For the text-containing cell, return its midpoint in [X, Y] coordinate format. 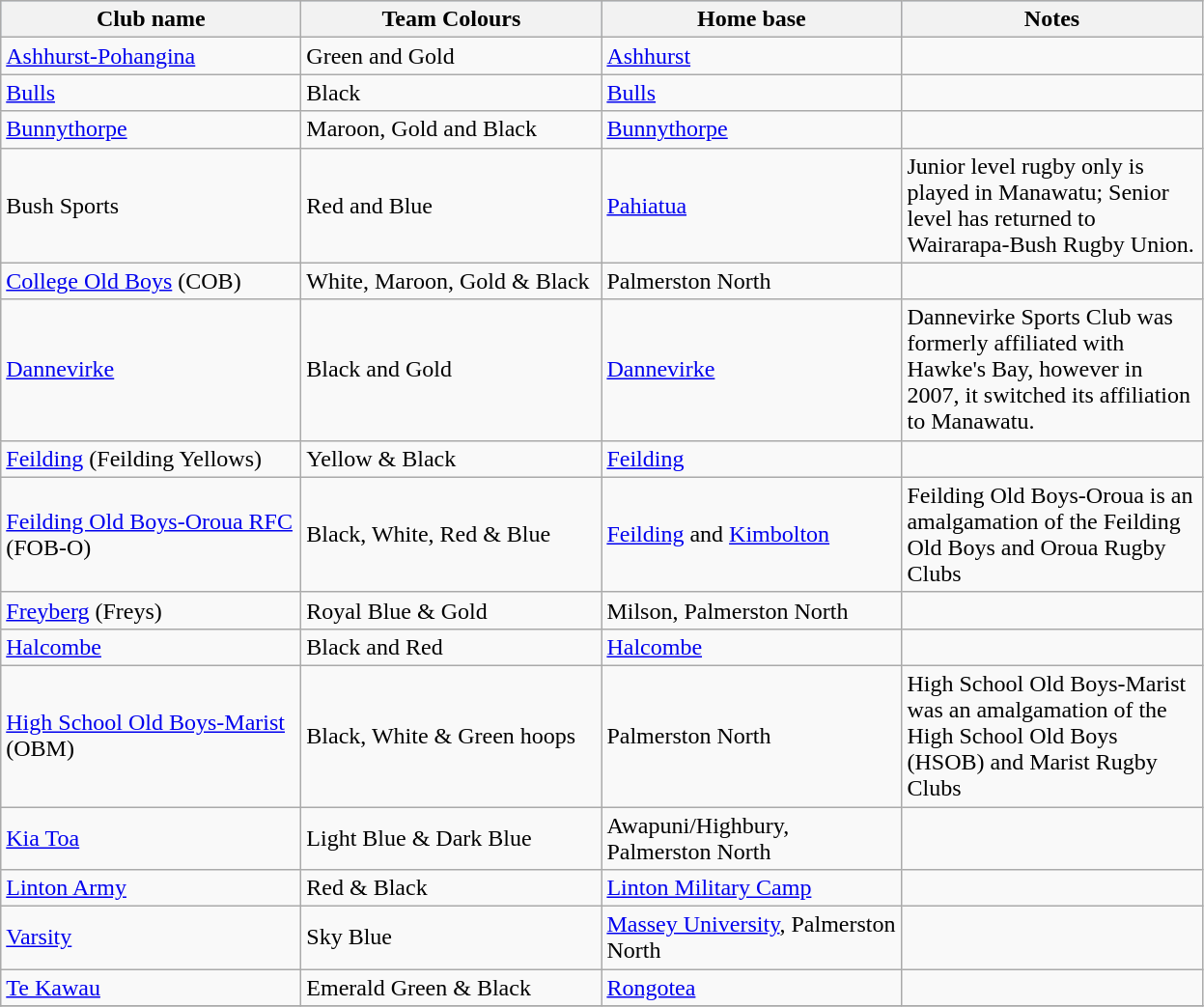
Notes [1052, 19]
Yellow & Black [452, 459]
Black and Red [452, 647]
White, Maroon, Gold & Black [452, 281]
Ashhurst [751, 56]
Black [452, 93]
Bush Sports [151, 205]
Red and Blue [452, 205]
Royal Blue & Gold [452, 610]
Club name [151, 19]
Pahiatua [751, 205]
Milson, Palmerston North [751, 610]
High School Old Boys-Marist was an amalgamation of the High School Old Boys (HSOB) and Marist Rugby Clubs [1052, 736]
Ashhurst-Pohangina [151, 56]
High School Old Boys-Marist (OBM) [151, 736]
Feilding (Feilding Yellows) [151, 459]
Rongotea [751, 988]
Emerald Green & Black [452, 988]
Black, White & Green hoops [452, 736]
Light Blue & Dark Blue [452, 838]
Te Kawau [151, 988]
Linton Army [151, 888]
Feilding and Kimbolton [751, 535]
Team Colours [452, 19]
Black, White, Red & Blue [452, 535]
Kia Toa [151, 838]
Dannevirke Sports Club was formerly affiliated with Hawke's Bay, however in 2007, it switched its affiliation to Manawatu. [1052, 370]
Red & Black [452, 888]
Green and Gold [452, 56]
Freyberg (Freys) [151, 610]
Varsity [151, 938]
Linton Military Camp [751, 888]
Awapuni/Highbury, Palmerston North [751, 838]
Home base [751, 19]
Junior level rugby only is played in Manawatu; Senior level has returned to Wairarapa-Bush Rugby Union. [1052, 205]
Sky Blue [452, 938]
Feilding Old Boys-Oroua RFC (FOB-O) [151, 535]
Feilding [751, 459]
Massey University, Palmerston North [751, 938]
College Old Boys (COB) [151, 281]
Feilding Old Boys-Oroua is an amalgamation of the Feilding Old Boys and Oroua Rugby Clubs [1052, 535]
Black and Gold [452, 370]
Maroon, Gold and Black [452, 129]
